From the cell containing the given text, extract its center point as [x, y] coordinate. 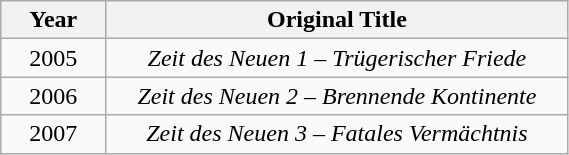
2005 [54, 58]
Year [54, 20]
Zeit des Neuen 2 – Brennende Kontinente [337, 96]
Zeit des Neuen 1 – Trügerischer Friede [337, 58]
Original Title [337, 20]
2006 [54, 96]
Zeit des Neuen 3 – Fatales Vermächtnis [337, 134]
2007 [54, 134]
